Provide the [x, y] coordinate of the cell's center where the given text is located.  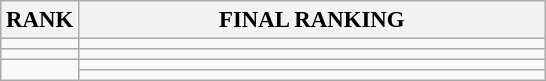
RANK [40, 20]
FINAL RANKING [312, 20]
